Identify which cell holds the provided text, then report its (x, y) central coordinate. 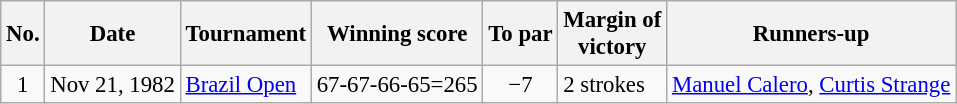
Date (112, 34)
No. (23, 34)
Tournament (246, 34)
−7 (520, 85)
Brazil Open (246, 85)
Winning score (397, 34)
Runners-up (812, 34)
Margin ofvictory (612, 34)
2 strokes (612, 85)
1 (23, 85)
Nov 21, 1982 (112, 85)
67-67-66-65=265 (397, 85)
Manuel Calero, Curtis Strange (812, 85)
To par (520, 34)
